Find where the given text appears and provide that cell's center as (X, Y) coordinate. 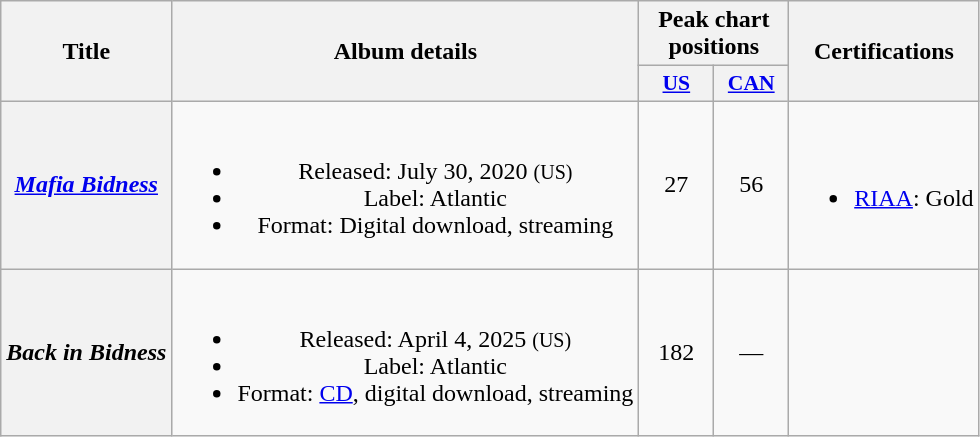
CAN (752, 84)
Released: April 4, 2025 (US)Label: AtlanticFormat: CD, digital download, streaming (406, 352)
Released: July 30, 2020 (US)Label: AtlanticFormat: Digital download, streaming (406, 184)
Peak chart positions (714, 34)
RIAA: Gold (884, 184)
Back in Bidness (86, 352)
27 (676, 184)
182 (676, 352)
Title (86, 52)
Album details (406, 52)
56 (752, 184)
US (676, 84)
Certifications (884, 52)
Mafia Bidness (86, 184)
— (752, 352)
